Return [X, Y] of the center of cell containing provided text 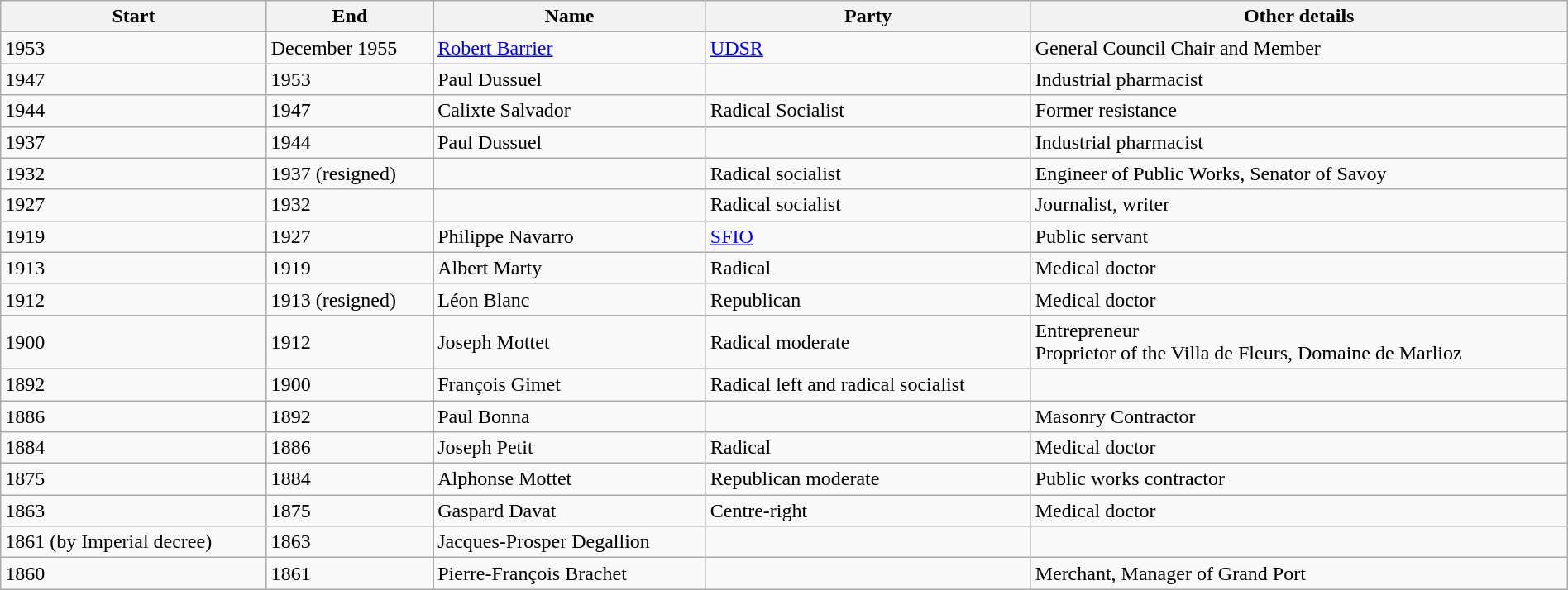
Radical Socialist [868, 111]
Philippe Navarro [570, 236]
Engineer of Public Works, Senator of Savoy [1298, 174]
Calixte Salvador [570, 111]
1913 (resigned) [350, 299]
1860 [134, 573]
Jacques-Prosper Degallion [570, 542]
1937 [134, 142]
Centre-right [868, 511]
December 1955 [350, 48]
Pierre-François Brachet [570, 573]
Former resistance [1298, 111]
1861 (by Imperial decree) [134, 542]
Robert Barrier [570, 48]
Merchant, Manager of Grand Port [1298, 573]
End [350, 17]
Joseph Petit [570, 448]
Albert Marty [570, 268]
Journalist, writer [1298, 205]
1913 [134, 268]
Start [134, 17]
Party [868, 17]
Radical moderate [868, 342]
Republican moderate [868, 479]
Gaspard Davat [570, 511]
Public works contractor [1298, 479]
Other details [1298, 17]
François Gimet [570, 384]
Public servant [1298, 236]
Masonry Contractor [1298, 416]
Republican [868, 299]
SFIO [868, 236]
Joseph Mottet [570, 342]
Radical left and radical socialist [868, 384]
UDSR [868, 48]
General Council Chair and Member [1298, 48]
Name [570, 17]
EntrepreneurProprietor of the Villa de Fleurs, Domaine de Marlioz [1298, 342]
1937 (resigned) [350, 174]
1861 [350, 573]
Alphonse Mottet [570, 479]
Paul Bonna [570, 416]
Léon Blanc [570, 299]
